Find where the given text appears and provide that cell's center as [X, Y] coordinate. 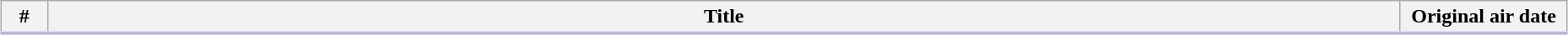
# [24, 17]
Title [724, 17]
Original air date [1484, 17]
